Output the [x, y] coordinate of the center of the cell containing the given text.  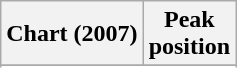
Chart (2007) [72, 34]
Peakposition [189, 34]
